From the cell containing the given text, extract its center point as [X, Y] coordinate. 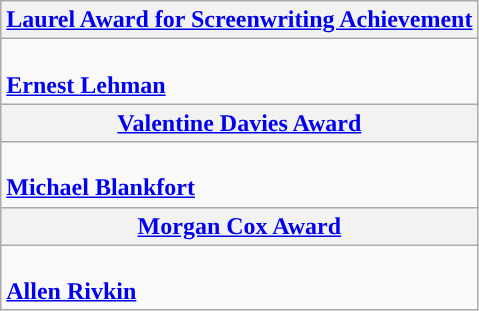
Michael Blankfort [240, 174]
Allen Rivkin [240, 278]
Valentine Davies Award [240, 123]
Laurel Award for Screenwriting Achievement [240, 20]
Ernest Lehman [240, 72]
Morgan Cox Award [240, 226]
